Return the [X, Y] coordinate for the center point of the cell that contains the specified text.  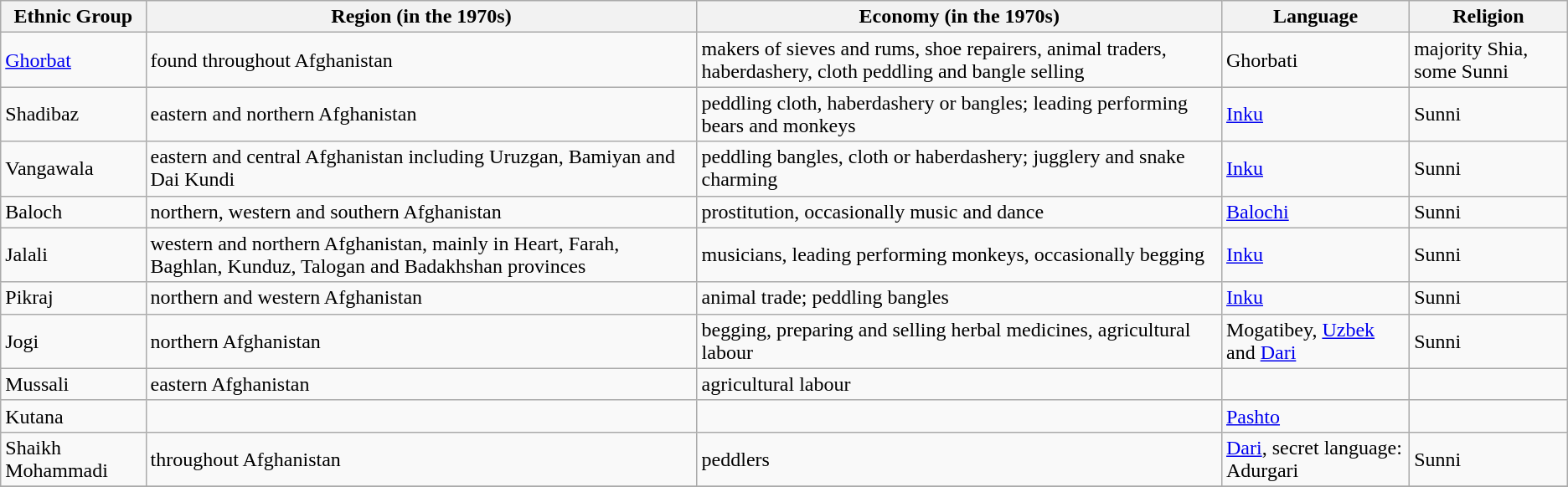
Baloch [74, 212]
Shadibaz [74, 114]
Ethnic Group [74, 17]
Shaikh Mohammadi [74, 459]
Balochi [1315, 212]
northern, western and southern Afghanistan [421, 212]
eastern and central Afghanistan including Uruzgan, Bamiyan and Dai Kundi [421, 169]
Region (in the 1970s) [421, 17]
Dari, secret language: Adurgari [1315, 459]
Pashto [1315, 416]
makers of sieves and rums, shoe repairers, animal traders, haberdashery, cloth peddling and bangle selling [959, 60]
Religion [1489, 17]
eastern Afghanistan [421, 384]
throughout Afghanistan [421, 459]
eastern and northern Afghanistan [421, 114]
Economy (in the 1970s) [959, 17]
Ghorbat [74, 60]
northern and western Afghanistan [421, 298]
musicians, leading performing monkeys, occasionally begging [959, 254]
majority Shia, some Sunni [1489, 60]
northern Afghanistan [421, 341]
found throughout Afghanistan [421, 60]
Mussali [74, 384]
Mogatibey, Uzbek and Dari [1315, 341]
western and northern Afghanistan, mainly in Heart, Farah, Baghlan, Kunduz, Talogan and Badakhshan provinces [421, 254]
prostitution, occasionally music and dance [959, 212]
animal trade; peddling bangles [959, 298]
peddlers [959, 459]
Jogi [74, 341]
Ghorbati [1315, 60]
peddling cloth, haberdashery or bangles; leading performing bears and monkeys [959, 114]
begging, preparing and selling herbal medicines, agricultural labour [959, 341]
Vangawala [74, 169]
Pikraj [74, 298]
Language [1315, 17]
peddling bangles, cloth or haberdashery; jugglery and snake charming [959, 169]
Kutana [74, 416]
Jalali [74, 254]
agricultural labour [959, 384]
